For the text-containing cell, return its midpoint in [X, Y] coordinate format. 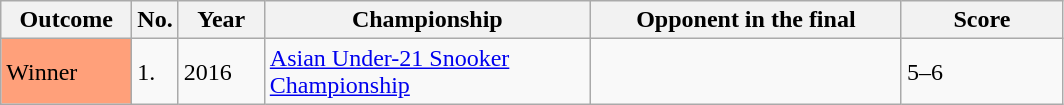
Score [982, 20]
Opponent in the final [746, 20]
Winner [66, 72]
No. [155, 20]
Championship [427, 20]
1. [155, 72]
5–6 [982, 72]
Outcome [66, 20]
Asian Under-21 Snooker Championship [427, 72]
Year [221, 20]
2016 [221, 72]
